Return (X, Y) of the center of cell containing provided text 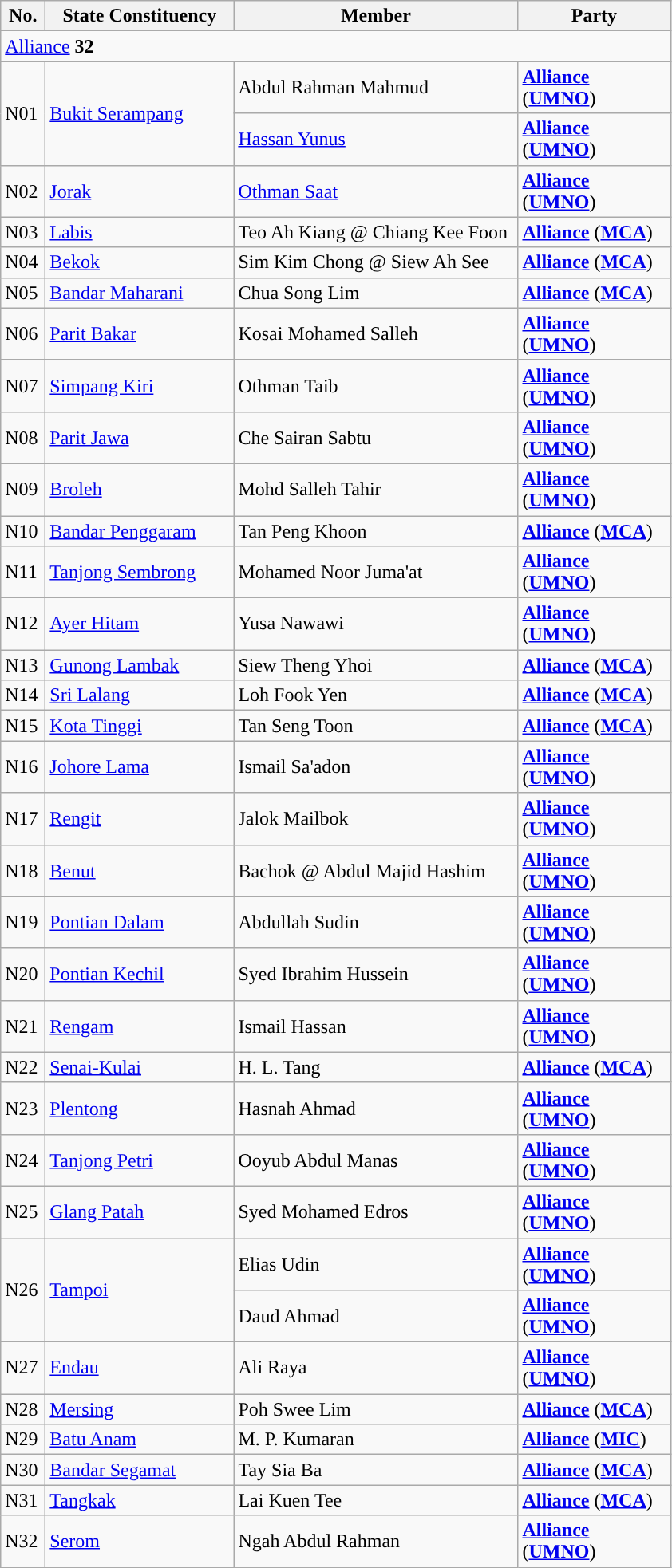
Benut (140, 871)
Tan Seng Toon (376, 726)
Tampoi (140, 1290)
Bukit Serampang (140, 113)
Yusa Nawawi (376, 624)
Kota Tinggi (140, 726)
Simpang Kiri (140, 386)
Poh Swee Lim (376, 1409)
Senai-Kulai (140, 1067)
N32 (23, 1541)
N31 (23, 1500)
Pontian Kechil (140, 975)
Rengam (140, 1026)
N16 (23, 767)
Ismail Sa'adon (376, 767)
Johore Lama (140, 767)
Party (594, 16)
Bandar Segamat (140, 1470)
Mersing (140, 1409)
N02 (23, 191)
N30 (23, 1470)
Glang Patah (140, 1212)
Sim Kim Chong @ Siew Ah See (376, 262)
Ismail Hassan (376, 1026)
H. L. Tang (376, 1067)
N18 (23, 871)
Kosai Mohamed Salleh (376, 333)
Che Sairan Sabtu (376, 437)
Bachok @ Abdul Majid Hashim (376, 871)
N25 (23, 1212)
Ooyub Abdul Manas (376, 1160)
Endau (140, 1369)
N12 (23, 624)
Tangkak (140, 1500)
Daud Ahmad (376, 1316)
N11 (23, 573)
N14 (23, 695)
Syed Mohamed Edros (376, 1212)
N26 (23, 1290)
Broleh (140, 490)
Lai Kuen Tee (376, 1500)
Mohd Salleh Tahir (376, 490)
Tan Peng Khoon (376, 530)
Alliance (MIC) (594, 1440)
M. P. Kumaran (376, 1440)
N13 (23, 665)
Bandar Maharani (140, 293)
Pontian Dalam (140, 922)
Ali Raya (376, 1369)
Plentong (140, 1109)
Parit Jawa (140, 437)
N20 (23, 975)
N01 (23, 113)
N19 (23, 922)
Labis (140, 232)
Loh Fook Yen (376, 695)
No. (23, 16)
Batu Anam (140, 1440)
Serom (140, 1541)
N07 (23, 386)
Ngah Abdul Rahman (376, 1541)
Abdullah Sudin (376, 922)
Jorak (140, 191)
Othman Saat (376, 191)
N24 (23, 1160)
Hasnah Ahmad (376, 1109)
N09 (23, 490)
Tanjong Petri (140, 1160)
N27 (23, 1369)
Tay Sia Ba (376, 1470)
Hassan Yunus (376, 139)
Tanjong Sembrong (140, 573)
N03 (23, 232)
Syed Ibrahim Hussein (376, 975)
N28 (23, 1409)
Othman Taib (376, 386)
Jalok Mailbok (376, 818)
N21 (23, 1026)
Parit Bakar (140, 333)
N29 (23, 1440)
Elias Udin (376, 1263)
Teo Ah Kiang @ Chiang Kee Foon (376, 232)
Alliance 32 (335, 46)
N05 (23, 293)
N10 (23, 530)
Bekok (140, 262)
N04 (23, 262)
Gunong Lambak (140, 665)
Rengit (140, 818)
Abdul Rahman Mahmud (376, 88)
Member (376, 16)
N22 (23, 1067)
N15 (23, 726)
N06 (23, 333)
Siew Theng Yhoi (376, 665)
Sri Lalang (140, 695)
Ayer Hitam (140, 624)
N08 (23, 437)
Bandar Penggaram (140, 530)
Chua Song Lim (376, 293)
Mohamed Noor Juma'at (376, 573)
State Constituency (140, 16)
N23 (23, 1109)
N17 (23, 818)
